Determine the (x, y) coordinate at the center of the cell enclosing the given text.  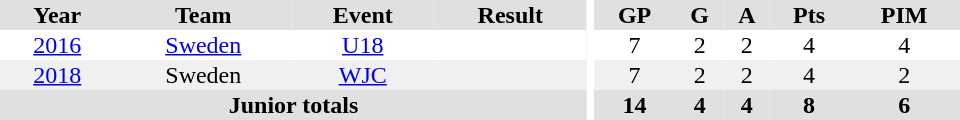
Pts (810, 15)
Team (204, 15)
Junior totals (294, 105)
G (700, 15)
8 (810, 105)
U18 (363, 45)
WJC (363, 75)
GP (635, 15)
Year (58, 15)
2016 (58, 45)
2018 (58, 75)
14 (635, 105)
PIM (904, 15)
6 (904, 105)
Result (511, 15)
A (747, 15)
Event (363, 15)
